From the cell containing the given text, extract its center point as [x, y] coordinate. 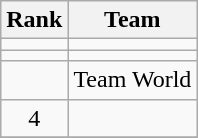
Team World [132, 80]
Team [132, 20]
4 [34, 118]
Rank [34, 20]
